Return [X, Y] of the center of cell containing provided text 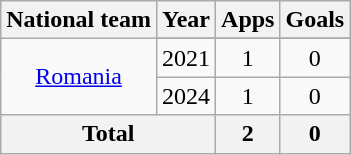
2 [248, 134]
Goals [315, 20]
Apps [248, 20]
2021 [186, 58]
Year [186, 20]
2024 [186, 96]
Romania [79, 77]
National team [79, 20]
Total [108, 134]
